Find where the given text appears and provide that cell's center as (X, Y) coordinate. 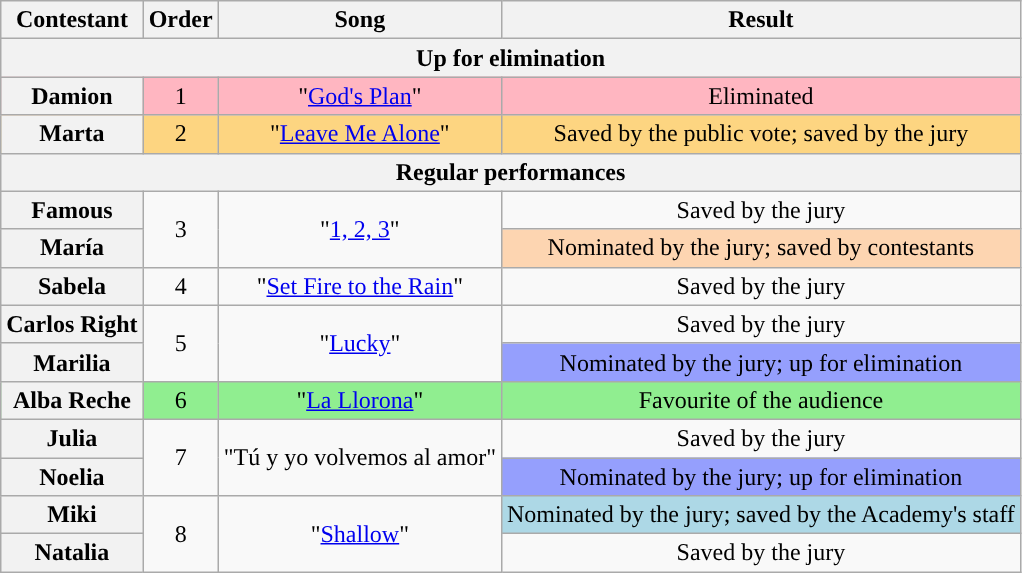
Sabela (72, 286)
Regular performances (511, 172)
Miki (72, 515)
Natalia (72, 553)
Contestant (72, 20)
1 (180, 96)
"Shallow" (360, 534)
Marta (72, 134)
"1, 2, 3" (360, 229)
6 (180, 400)
Famous (72, 210)
Carlos Right (72, 324)
Marilia (72, 362)
Up for elimination (511, 58)
"La Llorona" (360, 400)
Result (760, 20)
"Tú y yo volvemos al amor" (360, 457)
"God's Plan" (360, 96)
María (72, 248)
8 (180, 534)
"Set Fire to the Rain" (360, 286)
Noelia (72, 477)
Damion (72, 96)
3 (180, 229)
4 (180, 286)
Alba Reche (72, 400)
5 (180, 343)
Julia (72, 438)
Favourite of the audience (760, 400)
Eliminated (760, 96)
7 (180, 457)
2 (180, 134)
"Lucky" (360, 343)
"Leave Me Alone" (360, 134)
Nominated by the jury; saved by contestants (760, 248)
Saved by the public vote; saved by the jury (760, 134)
Song (360, 20)
Nominated by the jury; saved by the Academy's staff (760, 515)
Order (180, 20)
